Detect which cell encompasses the target text, then output its (x, y) center coordinate. 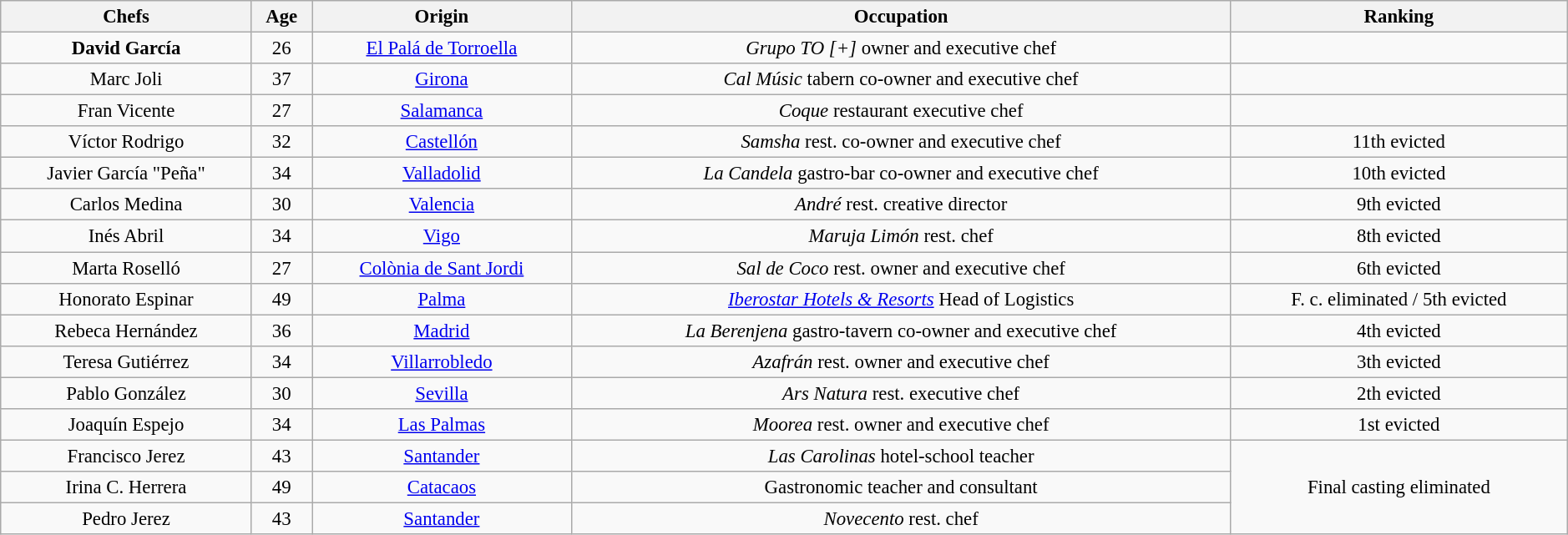
Colònia de Sant Jordi (443, 268)
Pablo González (126, 393)
Madrid (443, 331)
Age (282, 17)
Víctor Rodrigo (126, 142)
Fran Vicente (126, 111)
Valencia (443, 204)
Ranking (1399, 17)
Azafrán rest. owner and executive chef (901, 361)
32 (282, 142)
10th evicted (1399, 174)
Moorea rest. owner and executive chef (901, 424)
Sevilla (443, 393)
Chefs (126, 17)
Coque restaurant executive chef (901, 111)
Origin (443, 17)
Las Palmas (443, 424)
36 (282, 331)
6th evicted (1399, 268)
Catacaos (443, 487)
Villarrobledo (443, 361)
Palma (443, 299)
Marta Roselló (126, 268)
Salamanca (443, 111)
André rest. creative director (901, 204)
Marc Joli (126, 79)
Ars Natura rest. executive chef (901, 393)
4th evicted (1399, 331)
2th evicted (1399, 393)
El Palá de Torroella (443, 48)
Irina C. Herrera (126, 487)
Pedro Jerez (126, 518)
Vigo (443, 236)
3th evicted (1399, 361)
11th evicted (1399, 142)
Samsha rest. co-owner and executive chef (901, 142)
Honorato Espinar (126, 299)
Final casting eliminated (1399, 487)
Girona (443, 79)
Javier García "Peña" (126, 174)
David García (126, 48)
Rebeca Hernández (126, 331)
Castellón (443, 142)
Francisco Jerez (126, 456)
Carlos Medina (126, 204)
Cal Músic tabern co-owner and executive chef (901, 79)
37 (282, 79)
Gastronomic teacher and consultant (901, 487)
Maruja Limón rest. chef (901, 236)
La Candela gastro-bar co-owner and executive chef (901, 174)
9th evicted (1399, 204)
Novecento rest. chef (901, 518)
Inés Abril (126, 236)
Occupation (901, 17)
Grupo TO [+] owner and executive chef (901, 48)
26 (282, 48)
1st evicted (1399, 424)
La Berenjena gastro-tavern co-owner and executive chef (901, 331)
8th evicted (1399, 236)
Joaquín Espejo (126, 424)
Teresa Gutiérrez (126, 361)
Iberostar Hotels & Resorts Head of Logistics (901, 299)
Las Carolinas hotel-school teacher (901, 456)
Valladolid (443, 174)
Sal de Coco rest. owner and executive chef (901, 268)
F. c. eliminated / 5th evicted (1399, 299)
